Output the [X, Y] coordinate of the center of the cell containing the given text.  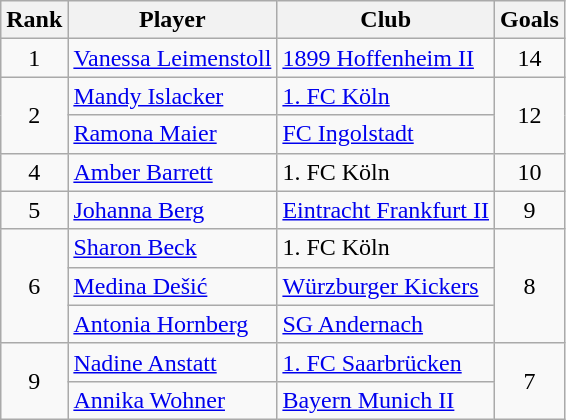
7 [530, 381]
Bayern Munich II [386, 400]
6 [34, 286]
5 [34, 210]
FC Ingolstadt [386, 134]
8 [530, 286]
SG Andernach [386, 324]
12 [530, 115]
1899 Hoffenheim II [386, 58]
Antonia Hornberg [172, 324]
Rank [34, 20]
14 [530, 58]
Amber Barrett [172, 172]
Würzburger Kickers [386, 286]
Medina Dešić [172, 286]
Goals [530, 20]
1. FC Saarbrücken [386, 362]
Mandy Islacker [172, 96]
Club [386, 20]
Annika Wohner [172, 400]
2 [34, 115]
Nadine Anstatt [172, 362]
10 [530, 172]
Vanessa Leimenstoll [172, 58]
Eintracht Frankfurt II [386, 210]
4 [34, 172]
Johanna Berg [172, 210]
1 [34, 58]
Sharon Beck [172, 248]
Ramona Maier [172, 134]
Player [172, 20]
